Return the [x, y] coordinate for the center point of the cell that contains the specified text.  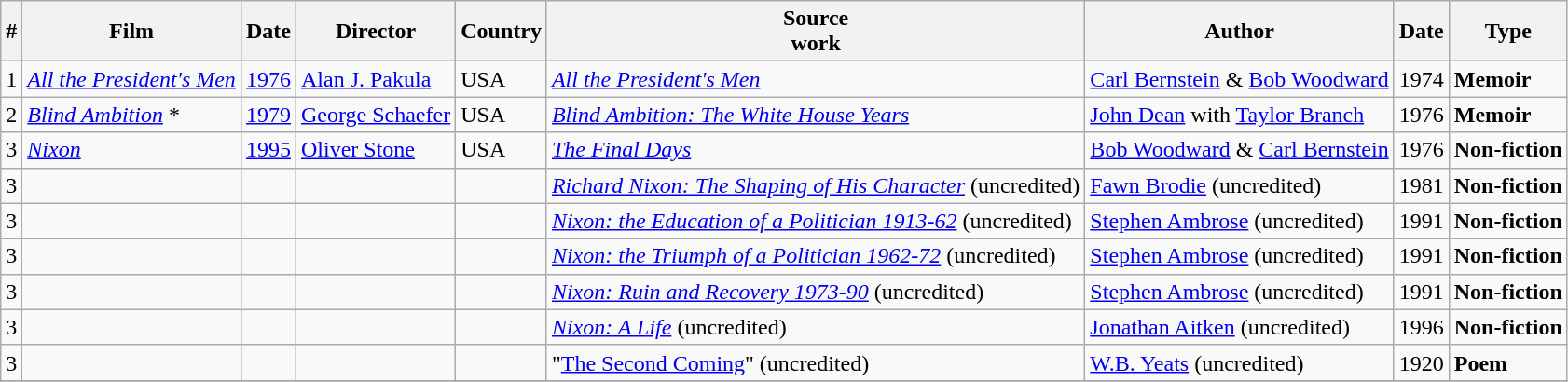
Nixon: A Life (uncredited) [815, 327]
1920 [1421, 362]
2 [11, 115]
Nixon: the Triumph of a Politician 1962-72 (uncredited) [815, 256]
Jonathan Aitken (uncredited) [1240, 327]
The Final Days [815, 150]
"The Second Coming" (uncredited) [815, 362]
Poem [1508, 362]
1996 [1421, 327]
Richard Nixon: The Shaping of His Character (uncredited) [815, 185]
1 [11, 79]
Film [132, 32]
Country [502, 32]
W.B. Yeats (uncredited) [1240, 362]
George Schaefer [375, 115]
Carl Bernstein & Bob Woodward [1240, 79]
# [11, 32]
Nixon: the Education of a Politician 1913-62 (uncredited) [815, 221]
Author [1240, 32]
Oliver Stone [375, 150]
Bob Woodward & Carl Bernstein [1240, 150]
Nixon: Ruin and Recovery 1973-90 (uncredited) [815, 292]
John Dean with Taylor Branch [1240, 115]
1974 [1421, 79]
1981 [1421, 185]
Nixon [132, 150]
Director [375, 32]
Blind Ambition * [132, 115]
Fawn Brodie (uncredited) [1240, 185]
1979 [268, 115]
Blind Ambition: The White House Years [815, 115]
Sourcework [815, 32]
1995 [268, 150]
Type [1508, 32]
Alan J. Pakula [375, 79]
